Output the (X, Y) coordinate of the center of the cell containing the given text.  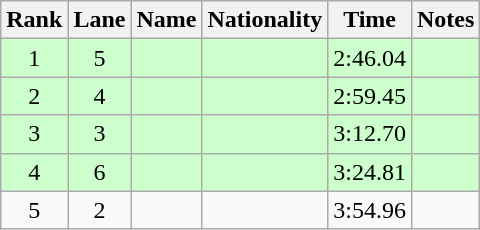
Name (166, 20)
3:24.81 (370, 172)
Rank (34, 20)
Notes (445, 20)
6 (100, 172)
2:46.04 (370, 58)
Nationality (265, 20)
3:54.96 (370, 210)
Lane (100, 20)
1 (34, 58)
Time (370, 20)
3:12.70 (370, 134)
2:59.45 (370, 96)
